For the text-containing cell, return its midpoint in (x, y) coordinate format. 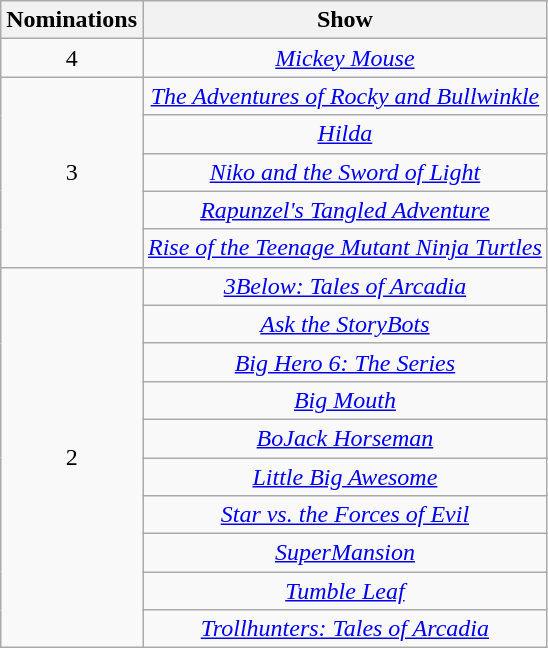
SuperMansion (344, 553)
Star vs. the Forces of Evil (344, 515)
2 (72, 458)
Big Hero 6: The Series (344, 362)
The Adventures of Rocky and Bullwinkle (344, 96)
BoJack Horseman (344, 438)
Hilda (344, 134)
Ask the StoryBots (344, 324)
Big Mouth (344, 400)
Rise of the Teenage Mutant Ninja Turtles (344, 248)
3Below: Tales of Arcadia (344, 286)
Trollhunters: Tales of Arcadia (344, 629)
3 (72, 172)
Niko and the Sword of Light (344, 172)
4 (72, 58)
Show (344, 20)
Mickey Mouse (344, 58)
Tumble Leaf (344, 591)
Rapunzel's Tangled Adventure (344, 210)
Nominations (72, 20)
Little Big Awesome (344, 477)
